From the cell containing the given text, extract its center point as [x, y] coordinate. 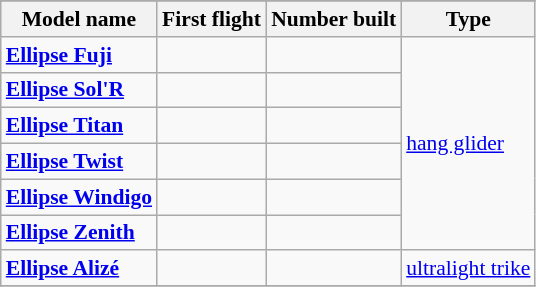
Ellipse Sol'R [79, 90]
Number built [334, 19]
Ellipse Windigo [79, 197]
hang glider [468, 144]
Type [468, 19]
Ellipse Zenith [79, 233]
Ellipse Alizé [79, 269]
Ellipse Twist [79, 162]
Model name [79, 19]
Ellipse Fuji [79, 55]
Ellipse Titan [79, 126]
ultralight trike [468, 269]
First flight [212, 19]
